Find where the given text appears and provide that cell's center as (x, y) coordinate. 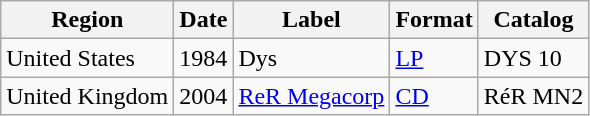
United States (88, 58)
Region (88, 20)
ReR Megacorp (312, 96)
RéR MN2 (533, 96)
2004 (204, 96)
United Kingdom (88, 96)
CD (434, 96)
LP (434, 58)
Label (312, 20)
Catalog (533, 20)
Format (434, 20)
1984 (204, 58)
DYS 10 (533, 58)
Dys (312, 58)
Date (204, 20)
